Provide the (x, y) coordinate of the cell's center where the given text is located.  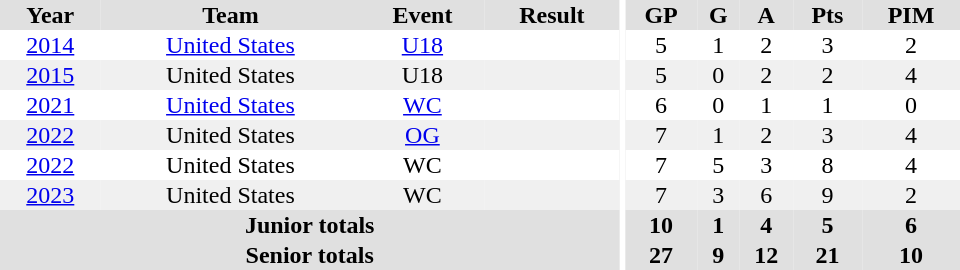
27 (661, 255)
Junior totals (310, 225)
A (766, 15)
G (718, 15)
21 (828, 255)
PIM (911, 15)
Event (422, 15)
8 (828, 165)
2021 (50, 105)
OG (422, 135)
Result (552, 15)
Senior totals (310, 255)
2023 (50, 195)
Pts (828, 15)
Year (50, 15)
Team (231, 15)
GP (661, 15)
2015 (50, 75)
12 (766, 255)
2014 (50, 45)
